From the cell containing the given text, extract its center point as [X, Y] coordinate. 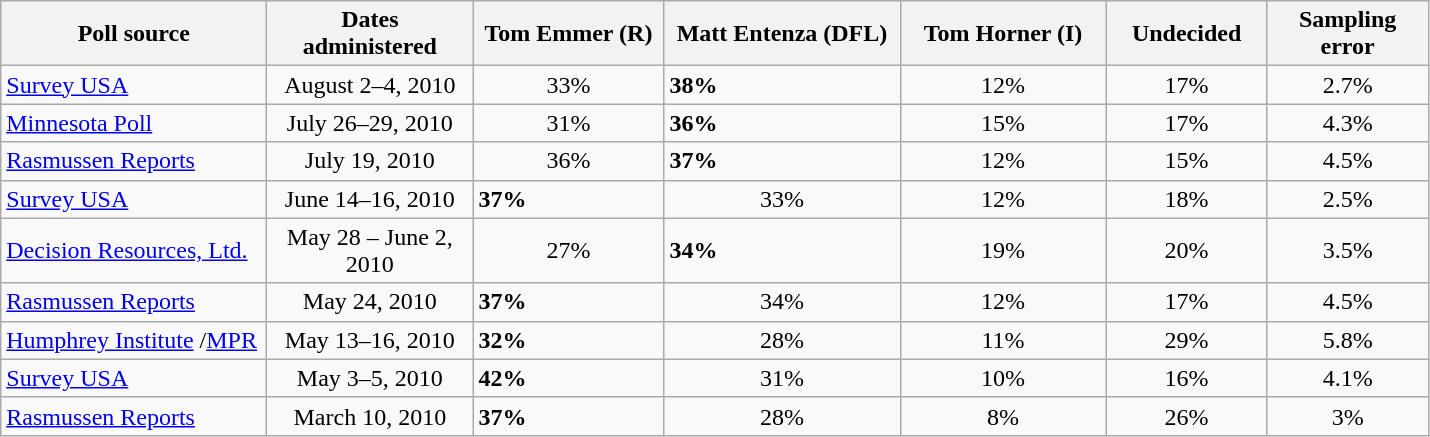
29% [1186, 340]
Decision Resources, Ltd. [134, 250]
42% [568, 378]
38% [782, 85]
5.8% [1348, 340]
May 3–5, 2010 [370, 378]
May 13–16, 2010 [370, 340]
18% [1186, 199]
8% [1003, 416]
June 14–16, 2010 [370, 199]
Matt Entenza (DFL) [782, 34]
Minnesota Poll [134, 123]
Humphrey Institute /MPR [134, 340]
4.1% [1348, 378]
11% [1003, 340]
May 24, 2010 [370, 302]
Tom Emmer (R) [568, 34]
3.5% [1348, 250]
August 2–4, 2010 [370, 85]
4.3% [1348, 123]
27% [568, 250]
19% [1003, 250]
Poll source [134, 34]
Dates administered [370, 34]
26% [1186, 416]
20% [1186, 250]
March 10, 2010 [370, 416]
Tom Horner (I) [1003, 34]
2.7% [1348, 85]
Undecided [1186, 34]
32% [568, 340]
Sampling error [1348, 34]
July 26–29, 2010 [370, 123]
16% [1186, 378]
3% [1348, 416]
2.5% [1348, 199]
10% [1003, 378]
July 19, 2010 [370, 161]
May 28 – June 2, 2010 [370, 250]
